Find where the given text appears and provide that cell's center as [x, y] coordinate. 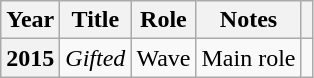
Notes [248, 20]
Year [30, 20]
Role [164, 20]
Gifted [96, 58]
2015 [30, 58]
Wave [164, 58]
Title [96, 20]
Main role [248, 58]
